Provide the (x, y) coordinate of the cell's center where the given text is located.  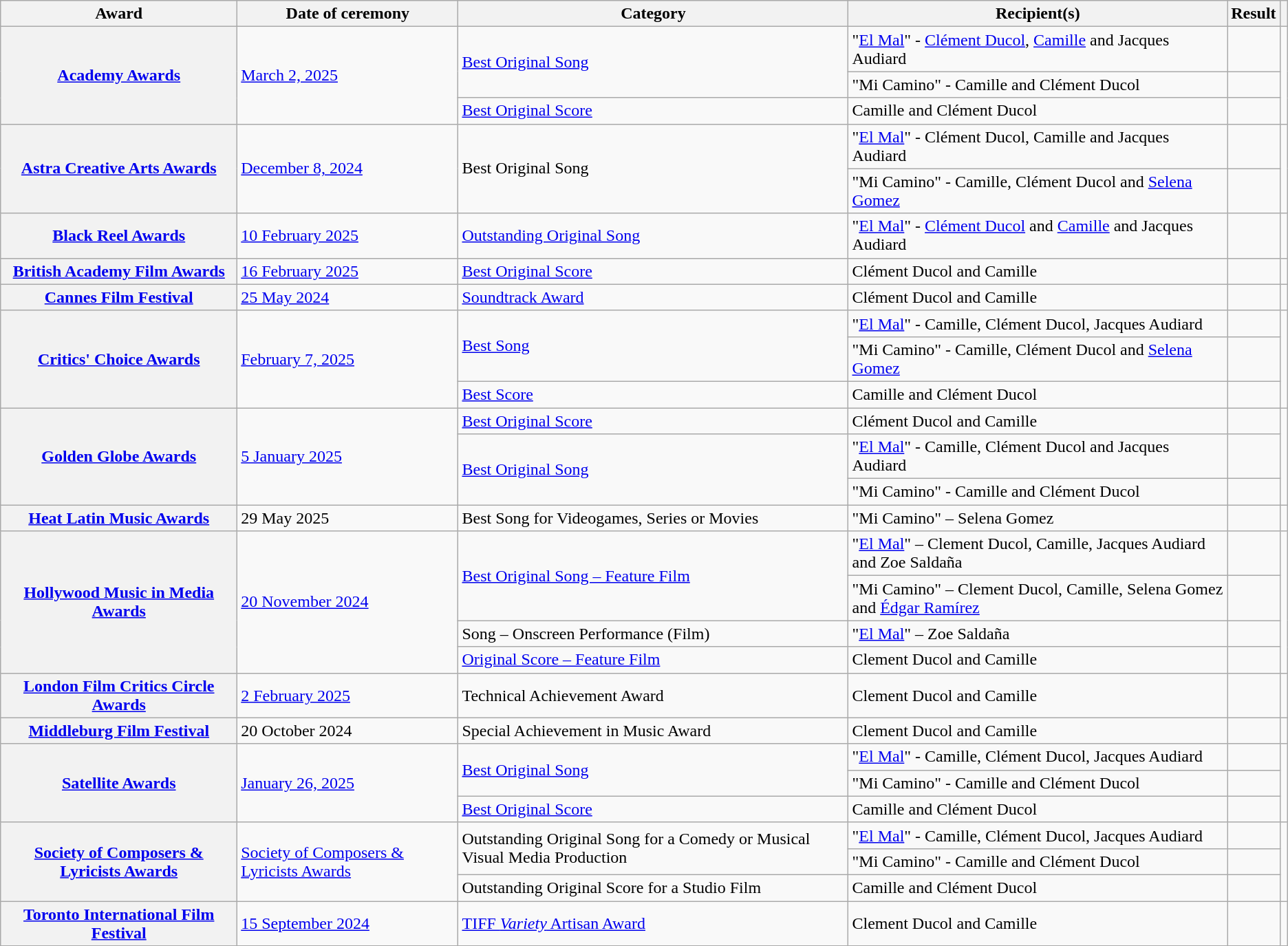
"Mi Camino" – Clement Ducol, Camille, Selena Gomez and Édgar Ramírez (1038, 599)
"El Mal" – Zoe Saldaña (1038, 634)
20 October 2024 (348, 731)
"Mi Camino" – Selena Gomez (1038, 518)
20 November 2024 (348, 602)
Outstanding Original Score for a Studio Film (654, 888)
Outstanding Original Song (654, 235)
Critics' Choice Awards (119, 359)
London Film Critics Circle Awards (119, 695)
2 February 2025 (348, 695)
16 February 2025 (348, 271)
29 May 2025 (348, 518)
Astra Creative Arts Awards (119, 169)
Outstanding Original Song for a Comedy or Musical Visual Media Production (654, 848)
Original Score – Feature Film (654, 660)
Best Score (654, 394)
10 February 2025 (348, 235)
Song – Onscreen Performance (Film) (654, 634)
TIFF Variety Artisan Award (654, 923)
Best Song for Videogames, Series or Movies (654, 518)
British Academy Film Awards (119, 271)
Technical Achievement Award (654, 695)
"El Mal" - Clément Ducol and Camille and Jacques Audiard (1038, 235)
Middleburg Film Festival (119, 731)
5 January 2025 (348, 455)
Satellite Awards (119, 783)
January 26, 2025 (348, 783)
Soundtrack Award (654, 297)
Heat Latin Music Awards (119, 518)
Category (654, 14)
Award (119, 14)
March 2, 2025 (348, 76)
"El Mal" – Clement Ducol, Camille, Jacques Audiard and Zoe Saldaña (1038, 553)
Golden Globe Awards (119, 455)
15 September 2024 (348, 923)
Date of ceremony (348, 14)
Toronto International Film Festival (119, 923)
Result (1254, 14)
February 7, 2025 (348, 359)
Best Song (654, 345)
Black Reel Awards (119, 235)
Hollywood Music in Media Awards (119, 602)
Cannes Film Festival (119, 297)
Recipient(s) (1038, 14)
25 May 2024 (348, 297)
"El Mal" - Camille, Clément Ducol and Jacques Audiard (1038, 457)
Best Original Song – Feature Film (654, 576)
Special Achievement in Music Award (654, 731)
December 8, 2024 (348, 169)
Academy Awards (119, 76)
